Identify which cell holds the provided text, then report its [x, y] central coordinate. 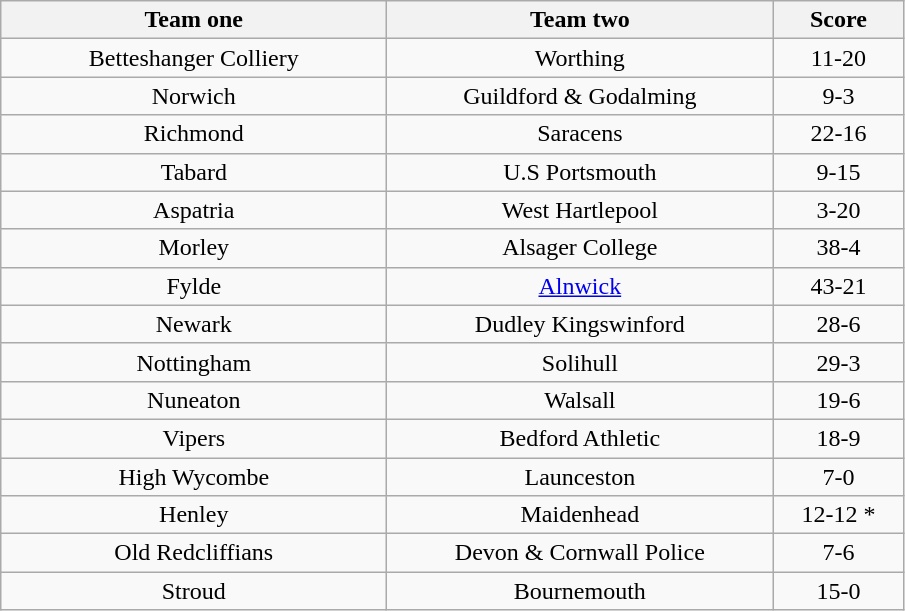
Tabard [194, 172]
Nottingham [194, 362]
Dudley Kingswinford [580, 324]
Fylde [194, 286]
12-12 * [838, 515]
Richmond [194, 134]
Guildford & Godalming [580, 96]
Stroud [194, 591]
Betteshanger Colliery [194, 58]
28-6 [838, 324]
Walsall [580, 400]
Nuneaton [194, 400]
Newark [194, 324]
High Wycombe [194, 477]
Team one [194, 20]
Norwich [194, 96]
3-20 [838, 210]
Henley [194, 515]
38-4 [838, 248]
11-20 [838, 58]
Team two [580, 20]
19-6 [838, 400]
West Hartlepool [580, 210]
9-3 [838, 96]
Bedford Athletic [580, 438]
29-3 [838, 362]
Alnwick [580, 286]
Vipers [194, 438]
Devon & Cornwall Police [580, 553]
9-15 [838, 172]
18-9 [838, 438]
43-21 [838, 286]
7-0 [838, 477]
U.S Portsmouth [580, 172]
Solihull [580, 362]
Morley [194, 248]
Saracens [580, 134]
Bournemouth [580, 591]
Old Redcliffians [194, 553]
Launceston [580, 477]
22-16 [838, 134]
Maidenhead [580, 515]
Score [838, 20]
Aspatria [194, 210]
Worthing [580, 58]
7-6 [838, 553]
Alsager College [580, 248]
15-0 [838, 591]
